Scan for the cell matching the given text and deliver its (X, Y) coordinate at center. 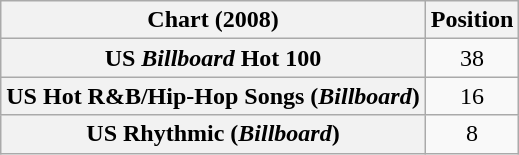
16 (472, 96)
US Rhythmic (Billboard) (213, 134)
US Billboard Hot 100 (213, 58)
8 (472, 134)
Chart (2008) (213, 20)
US Hot R&B/Hip-Hop Songs (Billboard) (213, 96)
38 (472, 58)
Position (472, 20)
